Detect which cell encompasses the target text, then output its (x, y) center coordinate. 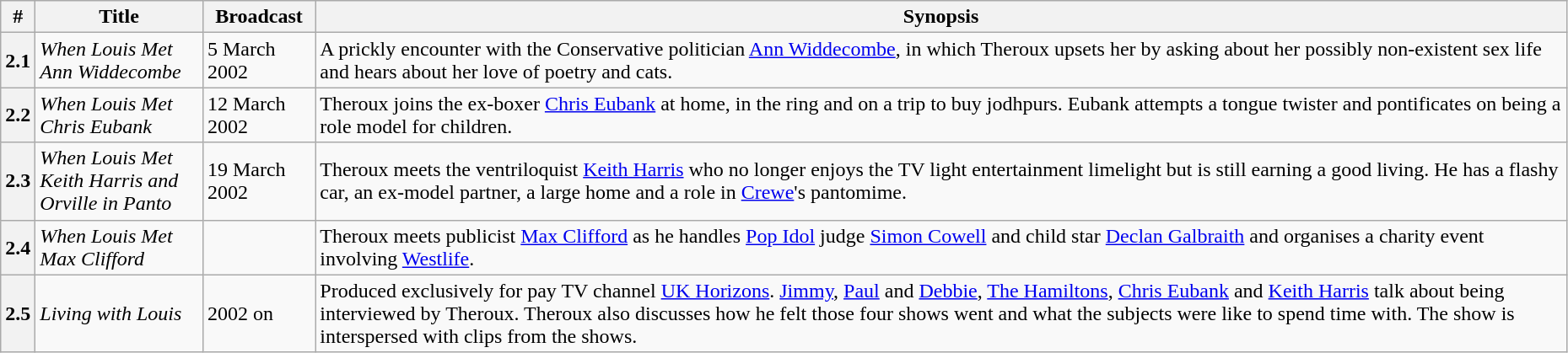
2.5 (19, 313)
2002 on (258, 313)
12 March 2002 (258, 115)
2.3 (19, 181)
19 March 2002 (258, 181)
2.2 (19, 115)
When Louis Met Ann Widdecombe (120, 61)
Broadcast (258, 17)
2.4 (19, 248)
# (19, 17)
When Louis Met Max Clifford (120, 248)
2.1 (19, 61)
When Louis Met Keith Harris and Orville in Panto (120, 181)
When Louis Met Chris Eubank (120, 115)
Title (120, 17)
Synopsis (941, 17)
Living with Louis (120, 313)
5 March 2002 (258, 61)
